Provide the (x, y) coordinate of the cell's center where the given text is located.  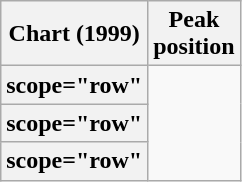
Chart (1999) (74, 34)
Peakposition (194, 34)
